For the text-containing cell, return its midpoint in (x, y) coordinate format. 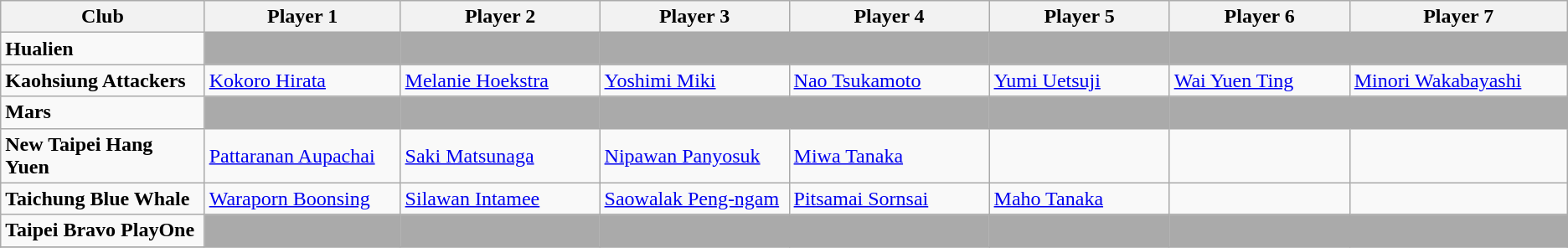
Player 6 (1260, 17)
Minori Wakabayashi (1458, 80)
Miwa Tanaka (890, 156)
Player 1 (302, 17)
Maho Tanaka (1079, 199)
New Taipei Hang Yuen (102, 156)
Nipawan Panyosuk (694, 156)
Player 3 (694, 17)
Kaohsiung Attackers (102, 80)
Waraporn Boonsing (302, 199)
Saki Matsunaga (500, 156)
Player 4 (890, 17)
Saowalak Peng-ngam (694, 199)
Player 5 (1079, 17)
Wai Yuen Ting (1260, 80)
Hualien (102, 49)
Yumi Uetsuji (1079, 80)
Silawan Intamee (500, 199)
Pitsamai Sornsai (890, 199)
Player 2 (500, 17)
Taichung Blue Whale (102, 199)
Yoshimi Miki (694, 80)
Mars (102, 112)
Pattaranan Aupachai (302, 156)
Taipei Bravo PlayOne (102, 230)
Club (102, 17)
Player 7 (1458, 17)
Nao Tsukamoto (890, 80)
Melanie Hoekstra (500, 80)
Kokoro Hirata (302, 80)
